Find where the given text appears and provide that cell's center as [X, Y] coordinate. 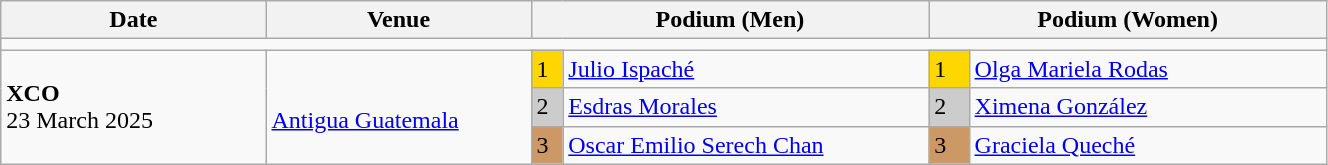
Oscar Emilio Serech Chan [746, 145]
Podium (Men) [730, 20]
Venue [398, 20]
Antigua Guatemala [398, 107]
Julio Ispaché [746, 69]
XCO 23 March 2025 [134, 107]
Ximena González [1148, 107]
Esdras Morales [746, 107]
Graciela Queché [1148, 145]
Podium (Women) [1128, 20]
Olga Mariela Rodas [1148, 69]
Date [134, 20]
